Scan for the cell matching the given text and deliver its (x, y) coordinate at center. 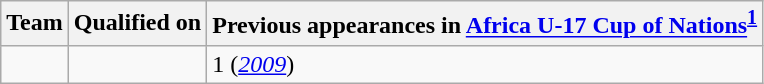
Team (35, 24)
Previous appearances in Africa U-17 Cup of Nations1 (485, 24)
1 (2009) (485, 64)
Qualified on (137, 24)
